Search for the cell housing the specified text and yield its (x, y) center coordinate. 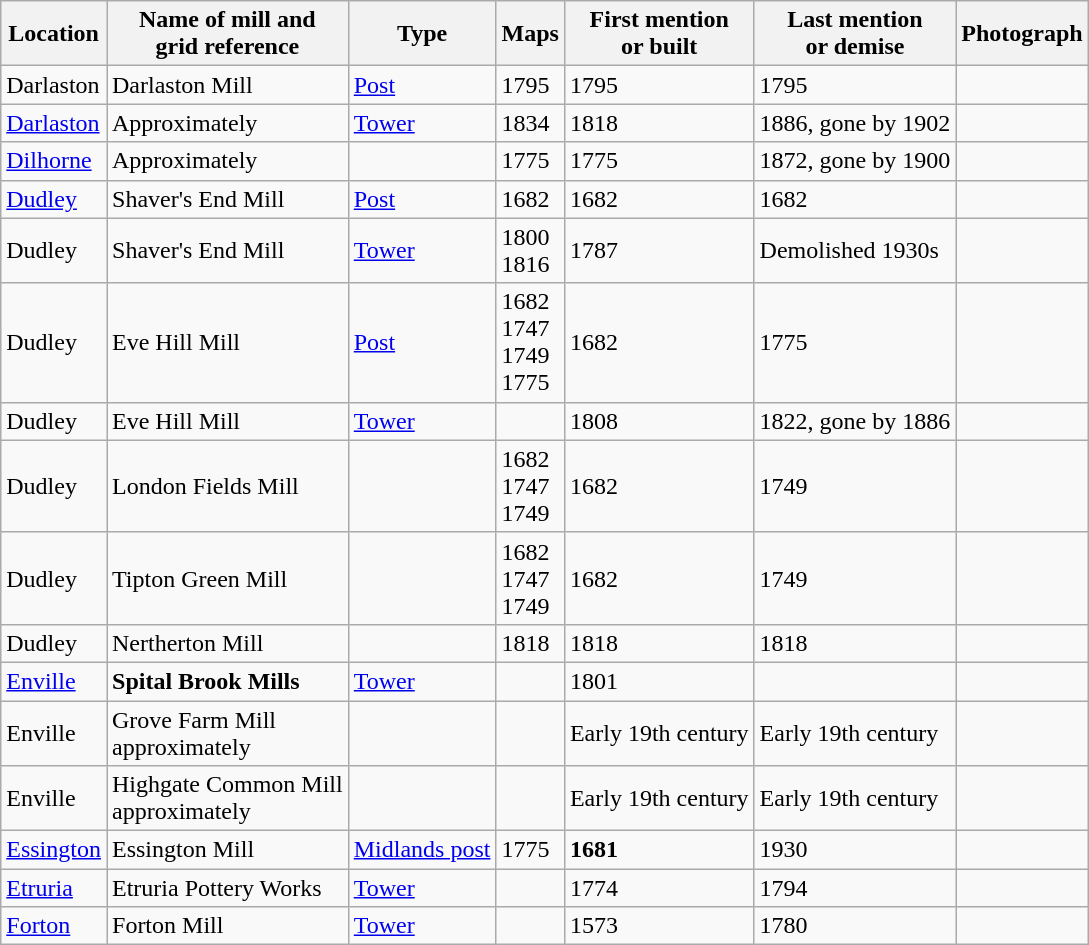
1573 (659, 926)
1822, gone by 1886 (855, 421)
Spital Brook Mills (227, 681)
Etruria (54, 888)
Last mention or demise (855, 34)
1682174717491775 (530, 342)
Etruria Pottery Works (227, 888)
1681 (659, 850)
Name of mill andgrid reference (227, 34)
1808 (659, 421)
1801 (659, 681)
Tipton Green Mill (227, 578)
1834 (530, 123)
Demolished 1930s (855, 250)
First mentionor built (659, 34)
1780 (855, 926)
Midlands post (422, 850)
1886, gone by 1902 (855, 123)
Grove Farm Millapproximately (227, 732)
Dilhorne (54, 161)
Type (422, 34)
1774 (659, 888)
Nertherton Mill (227, 643)
Darlaston Mill (227, 85)
Essington (54, 850)
Photograph (1022, 34)
Forton (54, 926)
Forton Mill (227, 926)
Maps (530, 34)
1787 (659, 250)
Location (54, 34)
1872, gone by 1900 (855, 161)
1794 (855, 888)
18001816 (530, 250)
1930 (855, 850)
Highgate Common Millapproximately (227, 798)
London Fields Mill (227, 486)
Essington Mill (227, 850)
